Provide the [x, y] coordinate of the cell's center where the given text is located.  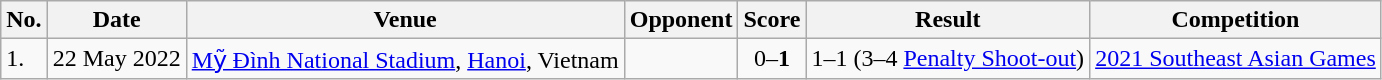
Opponent [681, 20]
No. [24, 20]
1. [24, 59]
Competition [1236, 20]
Result [948, 20]
Mỹ Đình National Stadium, Hanoi, Vietnam [405, 59]
2021 Southeast Asian Games [1236, 59]
1–1 (3–4 Penalty Shoot-out) [948, 59]
22 May 2022 [116, 59]
Venue [405, 20]
Score [772, 20]
Date [116, 20]
0–1 [772, 59]
